Output the (X, Y) coordinate of the center of the cell containing the given text.  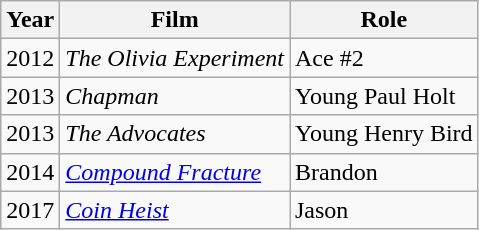
Jason (384, 210)
2017 (30, 210)
Role (384, 20)
Chapman (175, 96)
Year (30, 20)
2014 (30, 172)
Ace #2 (384, 58)
Young Paul Holt (384, 96)
Young Henry Bird (384, 134)
Film (175, 20)
The Advocates (175, 134)
Brandon (384, 172)
Coin Heist (175, 210)
Compound Fracture (175, 172)
2012 (30, 58)
The Olivia Experiment (175, 58)
